Extract the (X, Y) coordinate from the center of the cell holding the provided text.  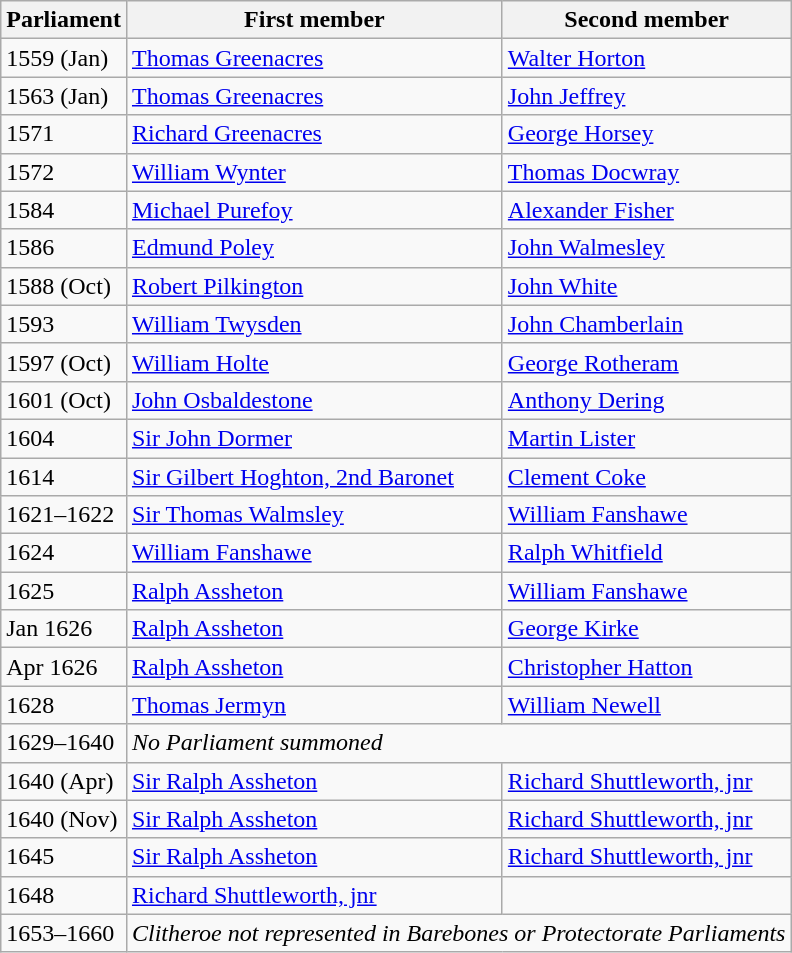
Clement Coke (646, 477)
Thomas Docwray (646, 172)
1628 (64, 705)
George Horsey (646, 134)
1593 (64, 324)
1640 (Apr) (64, 781)
1614 (64, 477)
Martin Lister (646, 438)
1604 (64, 438)
First member (314, 20)
1597 (Oct) (64, 362)
1571 (64, 134)
Jan 1626 (64, 629)
Apr 1626 (64, 667)
Edmund Poley (314, 248)
1601 (Oct) (64, 400)
Robert Pilkington (314, 286)
Michael Purefoy (314, 210)
George Kirke (646, 629)
1559 (Jan) (64, 58)
1621–1622 (64, 515)
John Chamberlain (646, 324)
Parliament (64, 20)
Sir Gilbert Hoghton, 2nd Baronet (314, 477)
1648 (64, 895)
1586 (64, 248)
1625 (64, 591)
William Holte (314, 362)
Clitheroe not represented in Barebones or Protectorate Parliaments (458, 933)
John Walmesley (646, 248)
William Twysden (314, 324)
1572 (64, 172)
1584 (64, 210)
Anthony Dering (646, 400)
1640 (Nov) (64, 819)
John Jeffrey (646, 96)
Second member (646, 20)
1629–1640 (64, 743)
William Newell (646, 705)
1624 (64, 553)
Walter Horton (646, 58)
Sir Thomas Walmsley (314, 515)
William Wynter (314, 172)
No Parliament summoned (458, 743)
1588 (Oct) (64, 286)
1653–1660 (64, 933)
Sir John Dormer (314, 438)
John White (646, 286)
Richard Greenacres (314, 134)
Thomas Jermyn (314, 705)
John Osbaldestone (314, 400)
1645 (64, 857)
Alexander Fisher (646, 210)
1563 (Jan) (64, 96)
Ralph Whitfield (646, 553)
George Rotheram (646, 362)
Christopher Hatton (646, 667)
